Scan for the cell matching the given text and deliver its (x, y) coordinate at center. 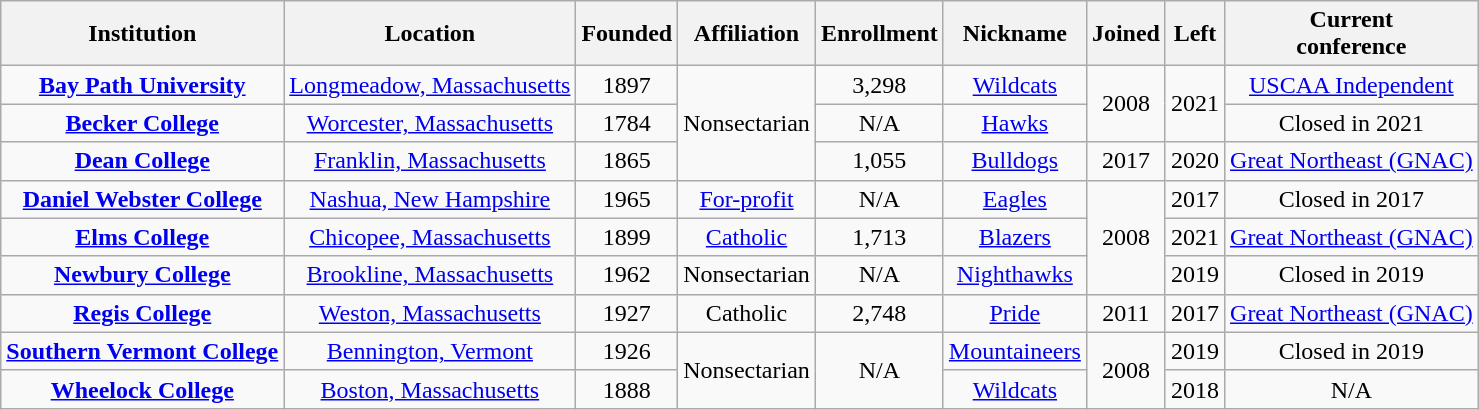
Founded (627, 34)
Chicopee, Massachusetts (430, 237)
Bay Path University (142, 85)
2020 (1194, 161)
1965 (627, 199)
1,055 (879, 161)
1897 (627, 85)
Location (430, 34)
USCAA Independent (1352, 85)
Worcester, Massachusetts (430, 123)
1784 (627, 123)
Dean College (142, 161)
Institution (142, 34)
2011 (1126, 313)
Weston, Massachusetts (430, 313)
Elms College (142, 237)
3,298 (879, 85)
Regis College (142, 313)
Nashua, New Hampshire (430, 199)
1962 (627, 275)
Newbury College (142, 275)
Wheelock College (142, 389)
Bulldogs (1014, 161)
Becker College (142, 123)
Affiliation (747, 34)
Southern Vermont College (142, 351)
1,713 (879, 237)
For-profit (747, 199)
2,748 (879, 313)
Closed in 2017 (1352, 199)
2018 (1194, 389)
Closed in 2021 (1352, 123)
Left (1194, 34)
Blazers (1014, 237)
Longmeadow, Massachusetts (430, 85)
Boston, Massachusetts (430, 389)
Mountaineers (1014, 351)
Enrollment (879, 34)
Currentconference (1352, 34)
Franklin, Massachusetts (430, 161)
Bennington, Vermont (430, 351)
Brookline, Massachusetts (430, 275)
Nighthawks (1014, 275)
1865 (627, 161)
Eagles (1014, 199)
1927 (627, 313)
Nickname (1014, 34)
Joined (1126, 34)
Hawks (1014, 123)
1899 (627, 237)
1888 (627, 389)
1926 (627, 351)
Daniel Webster College (142, 199)
Pride (1014, 313)
